Scan for the cell matching the given text and deliver its (x, y) coordinate at center. 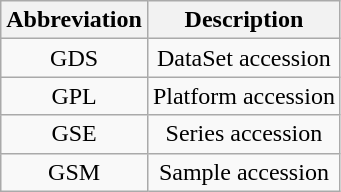
GDS (74, 58)
GPL (74, 96)
Sample accession (244, 172)
Series accession (244, 134)
GSM (74, 172)
Abbreviation (74, 20)
Platform accession (244, 96)
Description (244, 20)
GSE (74, 134)
DataSet accession (244, 58)
